Output the [x, y] coordinate of the center of the cell containing the given text.  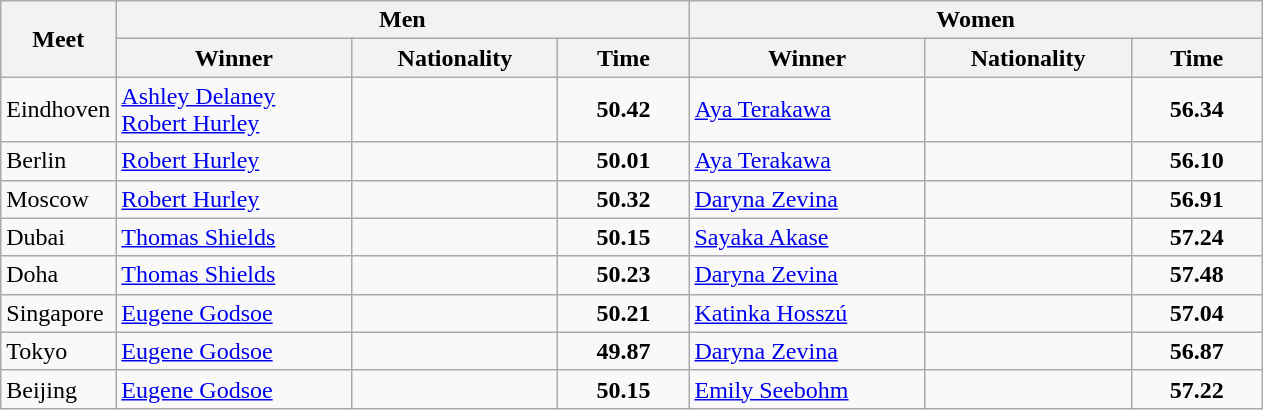
Sayaka Akase [807, 237]
50.32 [624, 199]
56.87 [1196, 351]
50.01 [624, 161]
57.48 [1196, 275]
Beijing [58, 389]
50.23 [624, 275]
Ashley DelaneyRobert Hurley [234, 110]
57.22 [1196, 389]
57.24 [1196, 237]
Moscow [58, 199]
Meet [58, 39]
Eindhoven [58, 110]
56.10 [1196, 161]
57.04 [1196, 313]
Tokyo [58, 351]
Doha [58, 275]
Singapore [58, 313]
49.87 [624, 351]
50.21 [624, 313]
Men [402, 20]
Berlin [58, 161]
Emily Seebohm [807, 389]
56.91 [1196, 199]
Dubai [58, 237]
Women [976, 20]
56.34 [1196, 110]
50.42 [624, 110]
Katinka Hosszú [807, 313]
